From the cell containing the given text, extract its center point as (X, Y) coordinate. 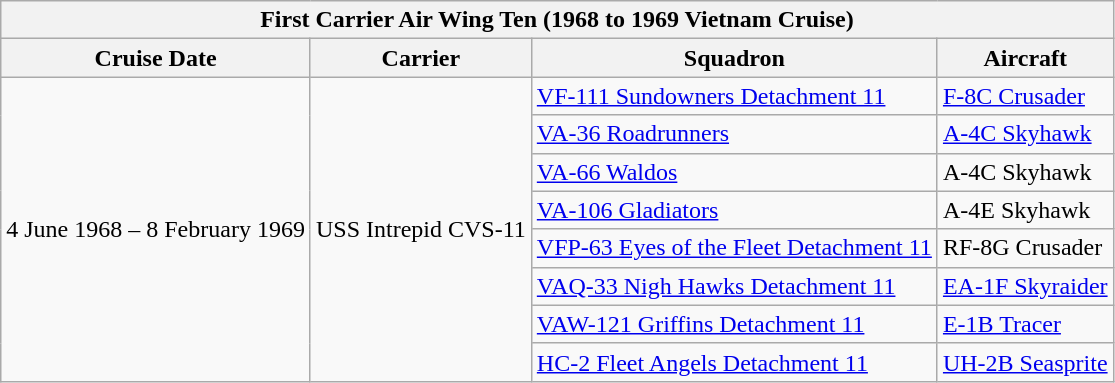
VAQ-33 Nigh Hawks Detachment 11 (734, 286)
VA-66 Waldos (734, 172)
VA-106 Gladiators (734, 210)
UH-2B Seasprite (1025, 362)
VA-36 Roadrunners (734, 134)
E-1B Tracer (1025, 324)
EA-1F Skyraider (1025, 286)
Carrier (420, 58)
Cruise Date (156, 58)
VAW-121 Griffins Detachment 11 (734, 324)
RF-8G Crusader (1025, 248)
4 June 1968 – 8 February 1969 (156, 229)
VFP-63 Eyes of the Fleet Detachment 11 (734, 248)
First Carrier Air Wing Ten (1968 to 1969 Vietnam Cruise) (557, 20)
Aircraft (1025, 58)
Squadron (734, 58)
A-4E Skyhawk (1025, 210)
HC-2 Fleet Angels Detachment 11 (734, 362)
USS Intrepid CVS-11 (420, 229)
F-8C Crusader (1025, 96)
VF-111 Sundowners Detachment 11 (734, 96)
